Scan for the cell matching the given text and deliver its (X, Y) coordinate at center. 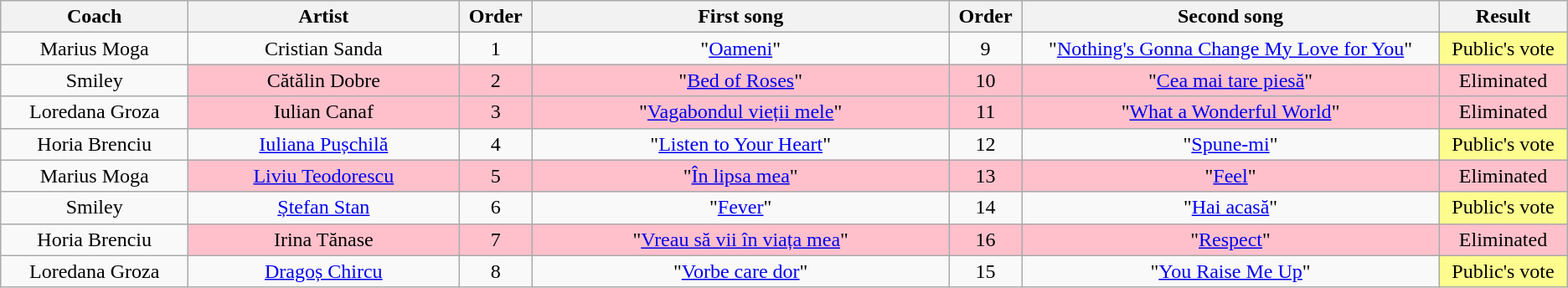
3 (496, 112)
8 (496, 271)
Dragoș Chircu (323, 271)
11 (985, 112)
Second song (1230, 17)
"You Raise Me Up" (1230, 271)
Coach (95, 17)
Irina Tănase (323, 239)
"What a Wonderful World" (1230, 112)
Ștefan Stan (323, 208)
12 (985, 144)
"Nothing's Gonna Change My Love for You" (1230, 49)
4 (496, 144)
1 (496, 49)
9 (985, 49)
14 (985, 208)
Iuliana Pușchilă (323, 144)
Iulian Canaf (323, 112)
"Oameni" (740, 49)
"Vreau să vii în viața mea" (740, 239)
15 (985, 271)
Artist (323, 17)
"Listen to Your Heart" (740, 144)
"Bed of Roses" (740, 80)
13 (985, 176)
"În lipsa mea" (740, 176)
Liviu Teodorescu (323, 176)
"Cea mai tare piesă" (1230, 80)
First song (740, 17)
Cătălin Dobre (323, 80)
"Fever" (740, 208)
7 (496, 239)
16 (985, 239)
Cristian Sanda (323, 49)
"Vorbe care dor" (740, 271)
"Hai acasă" (1230, 208)
2 (496, 80)
Result (1503, 17)
5 (496, 176)
"Spune-mi" (1230, 144)
10 (985, 80)
"Feel" (1230, 176)
"Respect" (1230, 239)
6 (496, 208)
"Vagabondul vieții mele" (740, 112)
